For the text-containing cell, return its midpoint in (X, Y) coordinate format. 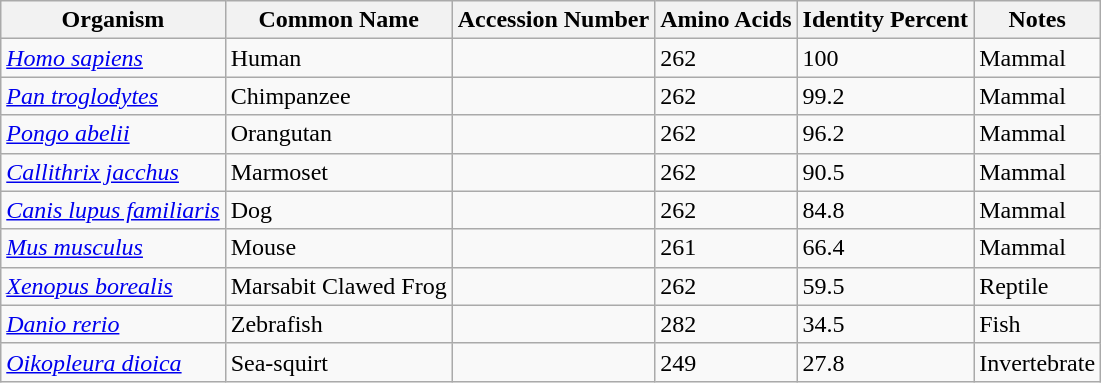
Common Name (338, 20)
Accession Number (553, 20)
249 (726, 362)
Canis lupus familiaris (113, 210)
Reptile (1038, 286)
27.8 (886, 362)
Callithrix jacchus (113, 172)
Identity Percent (886, 20)
Mouse (338, 248)
99.2 (886, 96)
Orangutan (338, 134)
Chimpanzee (338, 96)
96.2 (886, 134)
Organism (113, 20)
Homo sapiens (113, 58)
Marmoset (338, 172)
Zebrafish (338, 324)
34.5 (886, 324)
Human (338, 58)
66.4 (886, 248)
Marsabit Clawed Frog (338, 286)
59.5 (886, 286)
Dog (338, 210)
Amino Acids (726, 20)
Mus musculus (113, 248)
84.8 (886, 210)
Sea-squirt (338, 362)
90.5 (886, 172)
Oikopleura dioica (113, 362)
282 (726, 324)
100 (886, 58)
261 (726, 248)
Notes (1038, 20)
Pan troglodytes (113, 96)
Pongo abelii (113, 134)
Danio rerio (113, 324)
Xenopus borealis (113, 286)
Invertebrate (1038, 362)
Fish (1038, 324)
